Output the (x, y) coordinate of the center of the cell containing the given text.  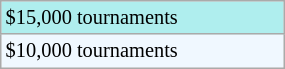
$15,000 tournaments (142, 17)
$10,000 tournaments (142, 51)
